Extract the (X, Y) coordinate from the center of the cell holding the provided text.  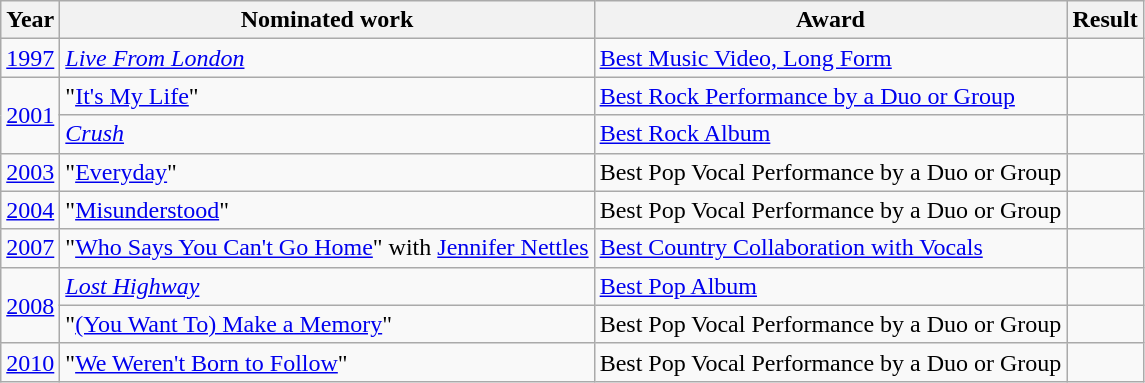
Year (30, 20)
"It's My Life" (327, 96)
"Who Says You Can't Go Home" with Jennifer Nettles (327, 248)
1997 (30, 58)
Best Rock Performance by a Duo or Group (830, 96)
"(You Want To) Make a Memory" (327, 324)
"We Weren't Born to Follow" (327, 362)
2008 (30, 305)
"Misunderstood" (327, 210)
Award (830, 20)
Crush (327, 134)
2003 (30, 172)
"Everyday" (327, 172)
2010 (30, 362)
2001 (30, 115)
Best Country Collaboration with Vocals (830, 248)
2004 (30, 210)
Lost Highway (327, 286)
Best Rock Album (830, 134)
Result (1105, 20)
2007 (30, 248)
Best Pop Album (830, 286)
Live From London (327, 58)
Nominated work (327, 20)
Best Music Video, Long Form (830, 58)
